Find where the given text appears and provide that cell's center as [X, Y] coordinate. 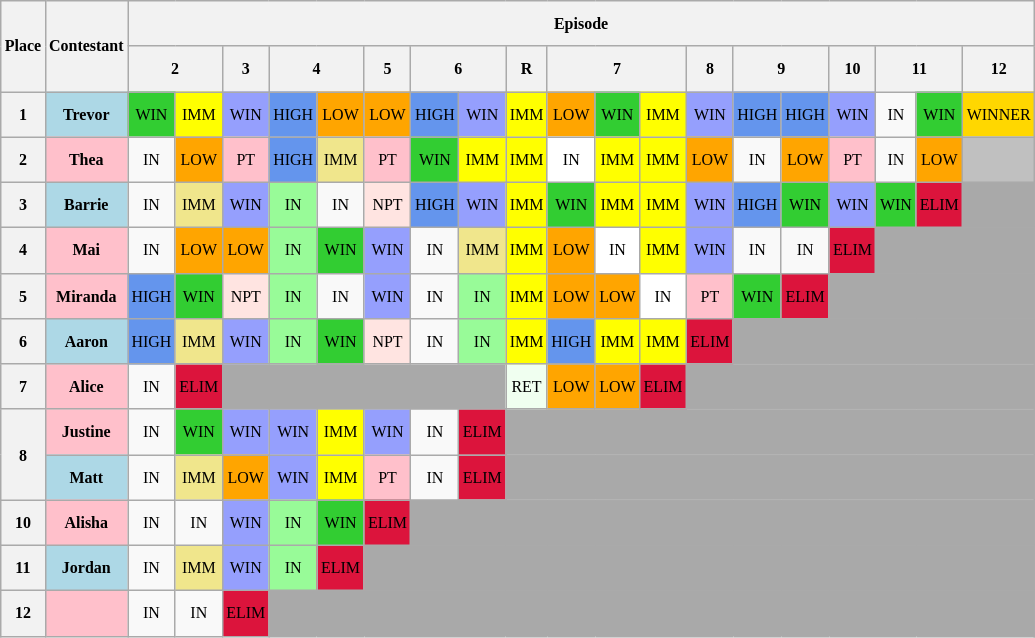
Thea [86, 160]
Alice [86, 386]
Trevor [86, 114]
Alisha [86, 522]
Barrie [86, 204]
Jordan [86, 568]
R [527, 68]
1 [23, 114]
Matt [86, 476]
Contestant [86, 46]
Mai [86, 250]
RET [527, 386]
WINNER [999, 114]
Aaron [86, 340]
Justine [86, 432]
Miranda [86, 296]
9 [781, 68]
Episode [582, 22]
Place [23, 46]
